From the cell containing the given text, extract its center point as (X, Y) coordinate. 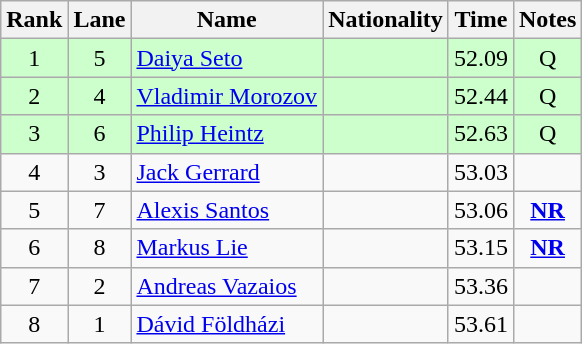
Daiya Seto (227, 58)
Lane (100, 20)
53.61 (480, 324)
Jack Gerrard (227, 172)
Alexis Santos (227, 210)
Philip Heintz (227, 134)
Vladimir Morozov (227, 96)
Name (227, 20)
52.09 (480, 58)
52.63 (480, 134)
52.44 (480, 96)
53.06 (480, 210)
Markus Lie (227, 248)
Time (480, 20)
53.03 (480, 172)
53.15 (480, 248)
Nationality (386, 20)
Rank (34, 20)
Notes (547, 20)
Dávid Földházi (227, 324)
53.36 (480, 286)
Andreas Vazaios (227, 286)
